Detect which cell encompasses the target text, then output its [x, y] center coordinate. 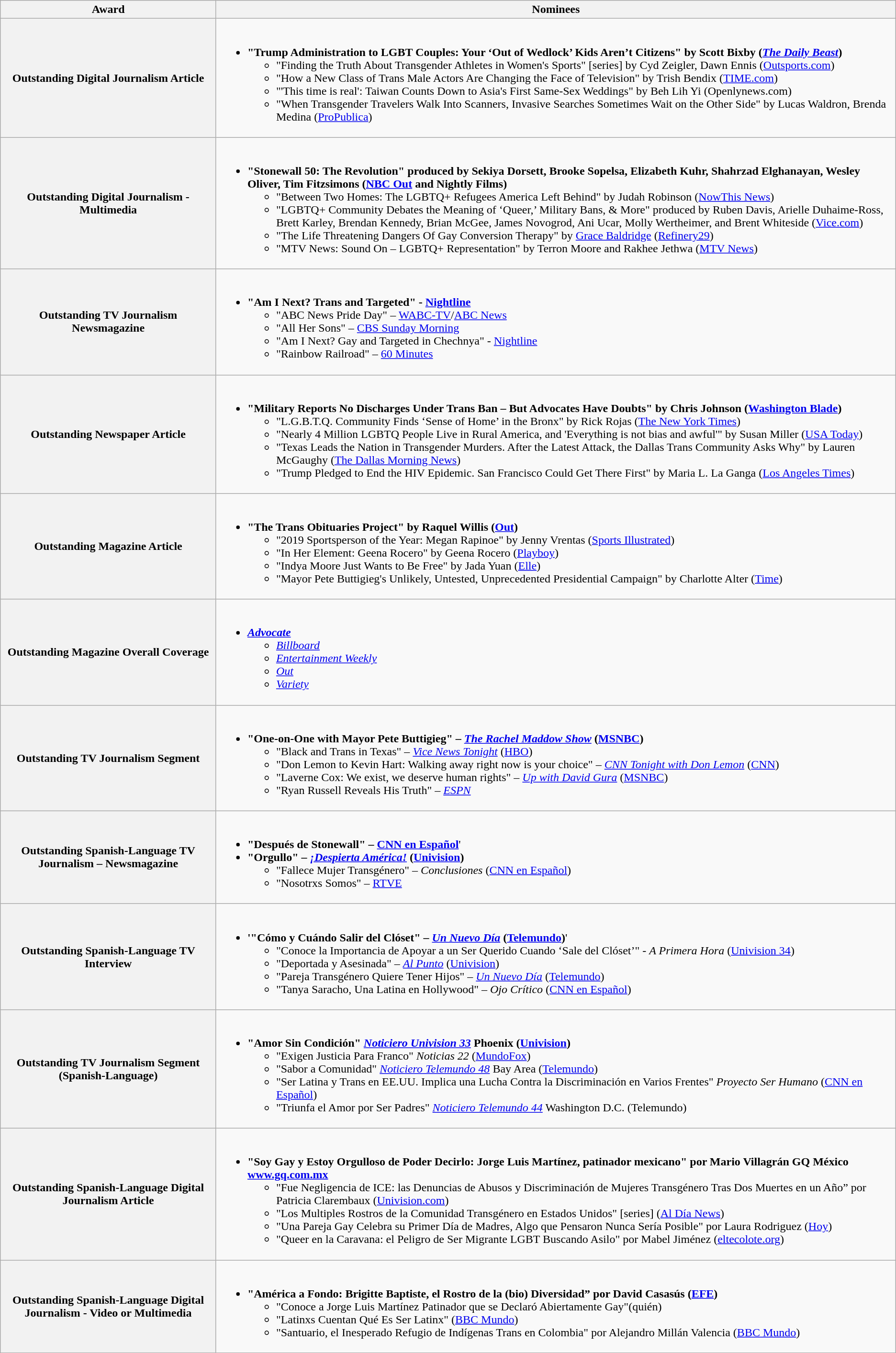
Outstanding Newspaper Article [108, 434]
Outstanding Magazine Overall Coverage [108, 652]
Outstanding Spanish-Language Digital Journalism - Video or Multimedia [108, 1306]
Outstanding Digital Journalism Article [108, 78]
Outstanding Spanish-Language Digital Journalism Article [108, 1194]
Outstanding TV Journalism Segment [108, 758]
Outstanding Magazine Article [108, 547]
AdvocateBillboardEntertainment WeeklyOutVariety [556, 652]
Outstanding Spanish-Language TV Journalism – Newsmagazine [108, 857]
Outstanding TV Journalism Newsmagazine [108, 322]
Award [108, 10]
Nominees [556, 10]
Outstanding TV Journalism Segment (Spanish-Language) [108, 1069]
Outstanding Digital Journalism - Multimedia [108, 203]
Outstanding Spanish-Language TV Interview [108, 956]
